Determine the [x, y] coordinate at the center of the cell enclosing the given text.  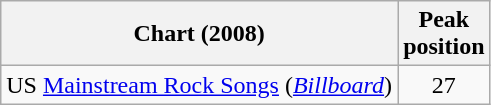
Peakposition [444, 34]
US Mainstream Rock Songs (Billboard) [200, 85]
27 [444, 85]
Chart (2008) [200, 34]
